For the text-containing cell, return its midpoint in [x, y] coordinate format. 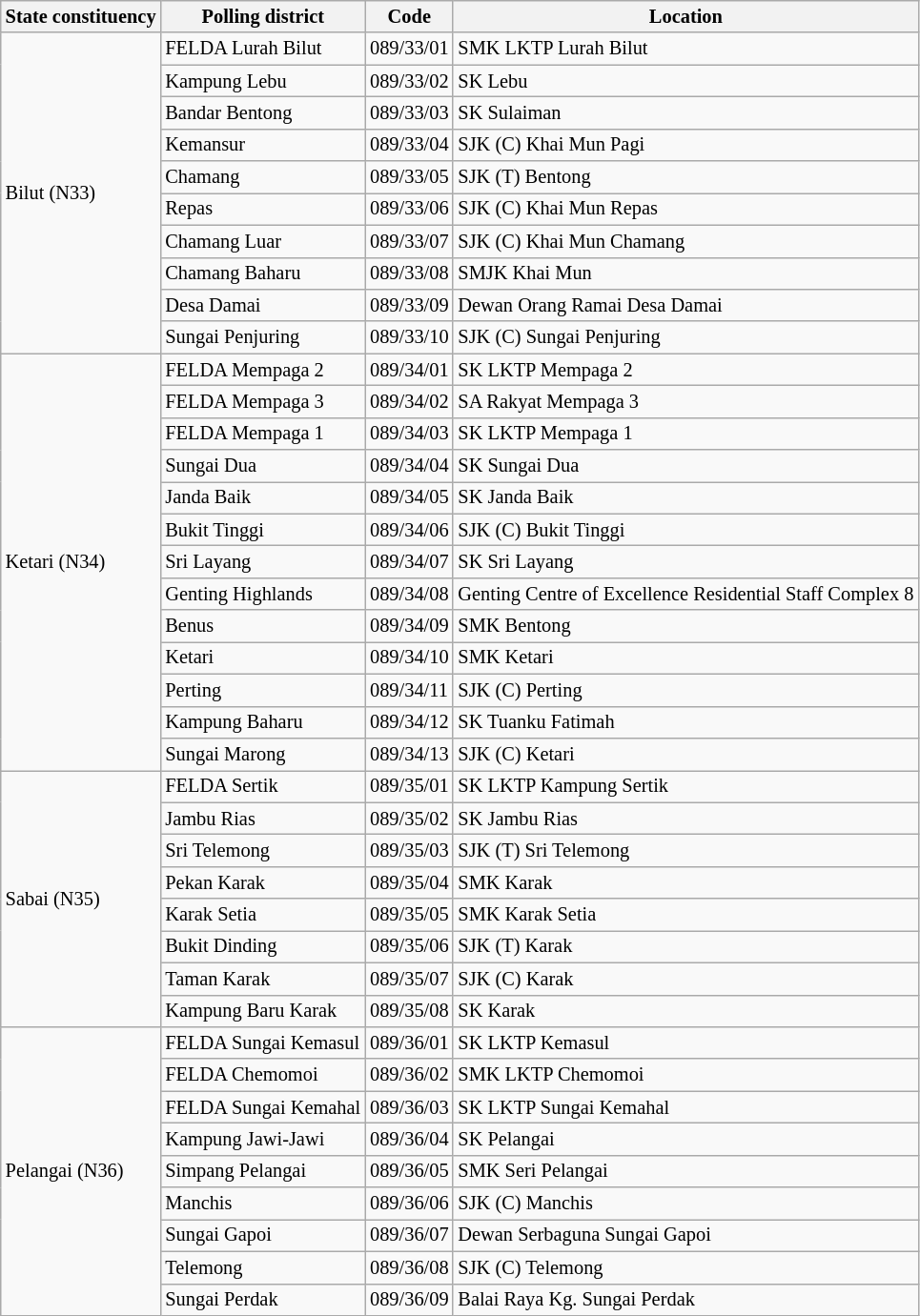
Genting Highlands [263, 594]
SMK LKTP Lurah Bilut [685, 49]
Kampung Jawi-Jawi [263, 1139]
089/36/03 [409, 1107]
089/34/02 [409, 401]
SK Jambu Rias [685, 819]
Kampung Lebu [263, 81]
FELDA Lurah Bilut [263, 49]
089/33/09 [409, 305]
Taman Karak [263, 979]
089/34/12 [409, 722]
089/35/03 [409, 850]
Dewan Orang Ramai Desa Damai [685, 305]
Ketari [263, 658]
SK LKTP Kemasul [685, 1043]
SMJK Khai Mun [685, 273]
SJK (T) Sri Telemong [685, 850]
Code [409, 16]
SK Lebu [685, 81]
Location [685, 16]
Sungai Perdak [263, 1300]
SK LKTP Mempaga 2 [685, 370]
089/33/06 [409, 209]
Sungai Gapoi [263, 1235]
Chamang Baharu [263, 273]
SK LKTP Mempaga 1 [685, 434]
SK Sungai Dua [685, 466]
089/35/07 [409, 979]
089/34/01 [409, 370]
Telemong [263, 1267]
089/33/03 [409, 112]
Kampung Baharu [263, 722]
089/34/08 [409, 594]
089/34/10 [409, 658]
Bukit Tinggi [263, 530]
089/36/06 [409, 1204]
089/33/04 [409, 145]
SK Sulaiman [685, 112]
SK Pelangai [685, 1139]
SK Sri Layang [685, 561]
SJK (C) Khai Mun Repas [685, 209]
Sri Layang [263, 561]
SMK Karak [685, 882]
089/34/05 [409, 497]
SMK Seri Pelangai [685, 1171]
Ketari (N34) [81, 562]
SJK (C) Khai Mun Chamang [685, 241]
SJK (C) Ketari [685, 754]
089/35/02 [409, 819]
Pelangai (N36) [81, 1170]
SMK Ketari [685, 658]
SJK (T) Bentong [685, 177]
Jambu Rias [263, 819]
089/35/04 [409, 882]
SK Tuanku Fatimah [685, 722]
FELDA Mempaga 2 [263, 370]
Dewan Serbaguna Sungai Gapoi [685, 1235]
SJK (C) Khai Mun Pagi [685, 145]
SMK Bentong [685, 626]
SJK (T) Karak [685, 946]
Sungai Dua [263, 466]
089/36/08 [409, 1267]
Bilut (N33) [81, 192]
Sungai Penjuring [263, 337]
089/34/06 [409, 530]
089/33/08 [409, 273]
089/33/01 [409, 49]
SMK Karak Setia [685, 915]
Chamang [263, 177]
089/35/01 [409, 786]
Kemansur [263, 145]
089/34/09 [409, 626]
SJK (C) Perting [685, 690]
089/36/07 [409, 1235]
089/35/05 [409, 915]
089/36/01 [409, 1043]
Repas [263, 209]
SK LKTP Kampung Sertik [685, 786]
FELDA Sertik [263, 786]
089/36/09 [409, 1300]
SJK (C) Manchis [685, 1204]
Sri Telemong [263, 850]
089/36/02 [409, 1075]
Kampung Baru Karak [263, 1011]
SJK (C) Karak [685, 979]
089/35/08 [409, 1011]
Chamang Luar [263, 241]
Bukit Dinding [263, 946]
FELDA Chemomoi [263, 1075]
089/33/10 [409, 337]
FELDA Mempaga 1 [263, 434]
089/34/11 [409, 690]
SK Janda Baik [685, 497]
Polling district [263, 16]
089/33/02 [409, 81]
089/36/05 [409, 1171]
Janda Baik [263, 497]
State constituency [81, 16]
089/34/04 [409, 466]
089/34/07 [409, 561]
Simpang Pelangai [263, 1171]
089/34/03 [409, 434]
089/33/05 [409, 177]
Genting Centre of Excellence Residential Staff Complex 8 [685, 594]
SK Karak [685, 1011]
Desa Damai [263, 305]
Bandar Bentong [263, 112]
Karak Setia [263, 915]
Manchis [263, 1204]
SJK (C) Bukit Tinggi [685, 530]
FELDA Sungai Kemasul [263, 1043]
Sabai (N35) [81, 898]
Pekan Karak [263, 882]
089/35/06 [409, 946]
Perting [263, 690]
Benus [263, 626]
FELDA Mempaga 3 [263, 401]
SJK (C) Sungai Penjuring [685, 337]
SJK (C) Telemong [685, 1267]
089/33/07 [409, 241]
SK LKTP Sungai Kemahal [685, 1107]
Sungai Marong [263, 754]
Balai Raya Kg. Sungai Perdak [685, 1300]
089/34/13 [409, 754]
SMK LKTP Chemomoi [685, 1075]
FELDA Sungai Kemahal [263, 1107]
089/36/04 [409, 1139]
SA Rakyat Mempaga 3 [685, 401]
